From the cell containing the given text, extract its center point as [X, Y] coordinate. 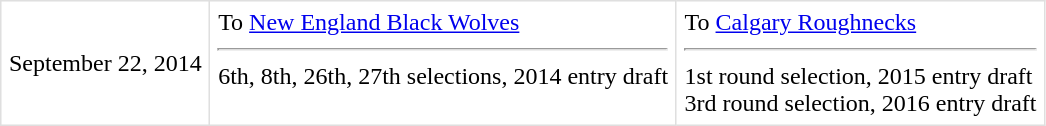
To Calgary Roughnecks1st round selection, 2015 entry draft3rd round selection, 2016 entry draft [860, 63]
September 22, 2014 [106, 63]
To New England Black Wolves6th, 8th, 26th, 27th selections, 2014 entry draft [443, 63]
